Locate the cell with the specified text and output its (x, y) center coordinate. 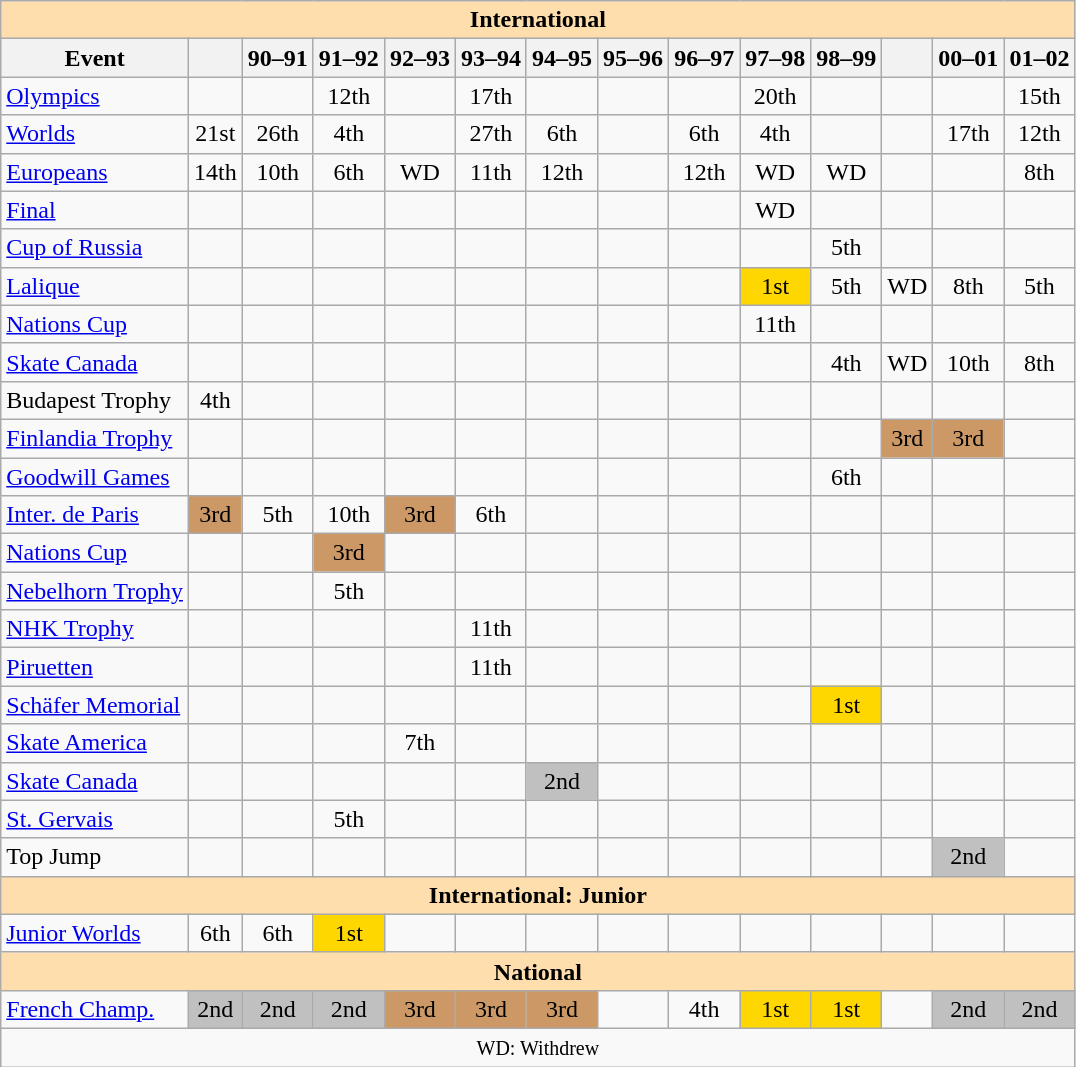
Skate America (95, 743)
Junior Worlds (95, 933)
97–98 (776, 58)
21st (215, 134)
Event (95, 58)
French Champ. (95, 1009)
International (538, 20)
20th (776, 96)
00–01 (968, 58)
National (538, 971)
St. Gervais (95, 819)
96–97 (704, 58)
26th (278, 134)
7th (420, 743)
93–94 (490, 58)
Cup of Russia (95, 248)
WD: Withdrew (538, 1047)
Goodwill Games (95, 477)
15th (1040, 96)
95–96 (634, 58)
Lalique (95, 286)
90–91 (278, 58)
Inter. de Paris (95, 515)
01–02 (1040, 58)
91–92 (348, 58)
Nebelhorn Trophy (95, 591)
Finlandia Trophy (95, 438)
94–95 (562, 58)
92–93 (420, 58)
27th (490, 134)
NHK Trophy (95, 629)
Top Jump (95, 857)
Final (95, 210)
Worlds (95, 134)
Europeans (95, 172)
14th (215, 172)
International: Junior (538, 895)
Budapest Trophy (95, 400)
Olympics (95, 96)
Schäfer Memorial (95, 705)
98–99 (846, 58)
Piruetten (95, 667)
